Scan for the cell matching the given text and deliver its [X, Y] coordinate at center. 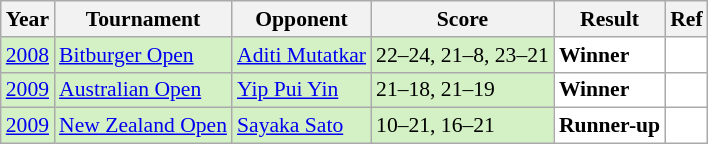
Aditi Mutatkar [302, 55]
Runner-up [610, 126]
10–21, 16–21 [462, 126]
New Zealand Open [143, 126]
Score [462, 19]
Australian Open [143, 90]
Result [610, 19]
Yip Pui Yin [302, 90]
Bitburger Open [143, 55]
Ref [686, 19]
2008 [28, 55]
Sayaka Sato [302, 126]
Opponent [302, 19]
21–18, 21–19 [462, 90]
Year [28, 19]
22–24, 21–8, 23–21 [462, 55]
Tournament [143, 19]
